Return the (X, Y) coordinate for the center point of the cell that contains the specified text.  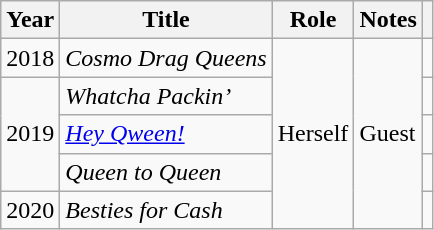
Notes (388, 20)
Herself (313, 134)
Hey Qween! (166, 134)
Queen to Queen (166, 172)
2018 (30, 58)
2019 (30, 134)
Besties for Cash (166, 210)
Role (313, 20)
Whatcha Packin’ (166, 96)
Cosmo Drag Queens (166, 58)
Year (30, 20)
2020 (30, 210)
Guest (388, 134)
Title (166, 20)
